Search for the cell housing the specified text and yield its (X, Y) center coordinate. 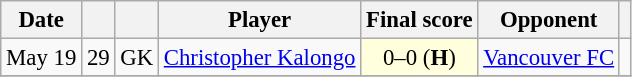
Vancouver FC (549, 58)
Opponent (549, 20)
Player (259, 20)
GK (137, 58)
Christopher Kalongo (259, 58)
Date (42, 20)
May 19 (42, 58)
0–0 (H) (420, 58)
29 (98, 58)
Final score (420, 20)
